Determine the (x, y) coordinate at the center of the cell enclosing the given text.  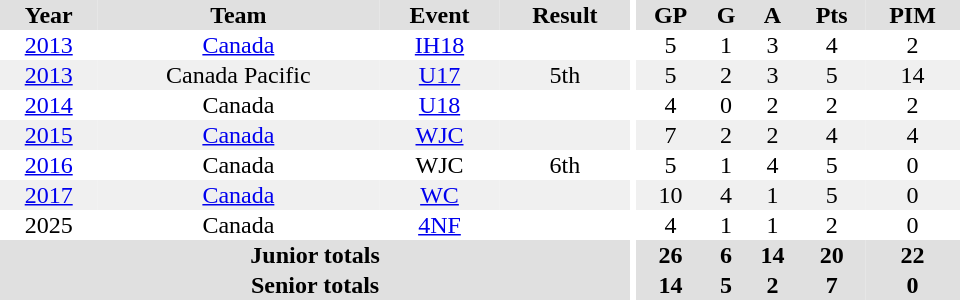
Result (566, 15)
22 (912, 255)
A (773, 15)
10 (670, 195)
6th (566, 165)
Senior totals (315, 285)
IH18 (439, 45)
Junior totals (315, 255)
2017 (48, 195)
GP (670, 15)
2016 (48, 165)
U18 (439, 105)
U17 (439, 75)
Team (238, 15)
Event (439, 15)
5th (566, 75)
2015 (48, 135)
G (726, 15)
PIM (912, 15)
26 (670, 255)
Pts (832, 15)
6 (726, 255)
Year (48, 15)
WC (439, 195)
Canada Pacific (238, 75)
2025 (48, 225)
2014 (48, 105)
20 (832, 255)
4NF (439, 225)
